Provide the (x, y) coordinate of the cell's center where the given text is located.  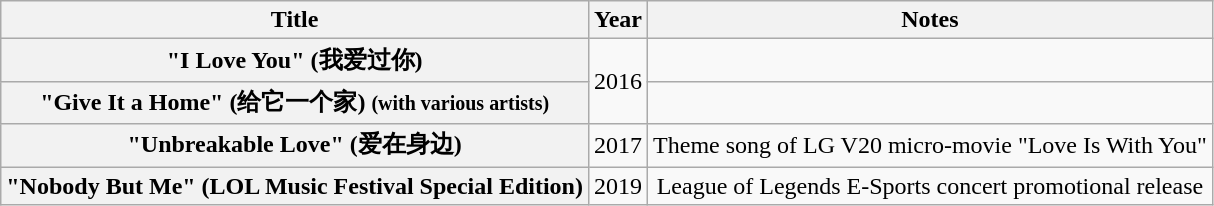
"Nobody But Me" (LOL Music Festival Special Edition) (295, 185)
Theme song of LG V20 micro-movie "Love Is With You" (930, 146)
Notes (930, 20)
"Unbreakable Love" (爱在身边) (295, 146)
2016 (618, 82)
League of Legends E-Sports concert promotional release (930, 185)
Title (295, 20)
Year (618, 20)
"I Love You" (我爱过你) (295, 60)
"Give It a Home" (给它一个家) (with various artists) (295, 102)
2017 (618, 146)
2019 (618, 185)
